Return the [X, Y] coordinate for the center point of the cell that contains the specified text.  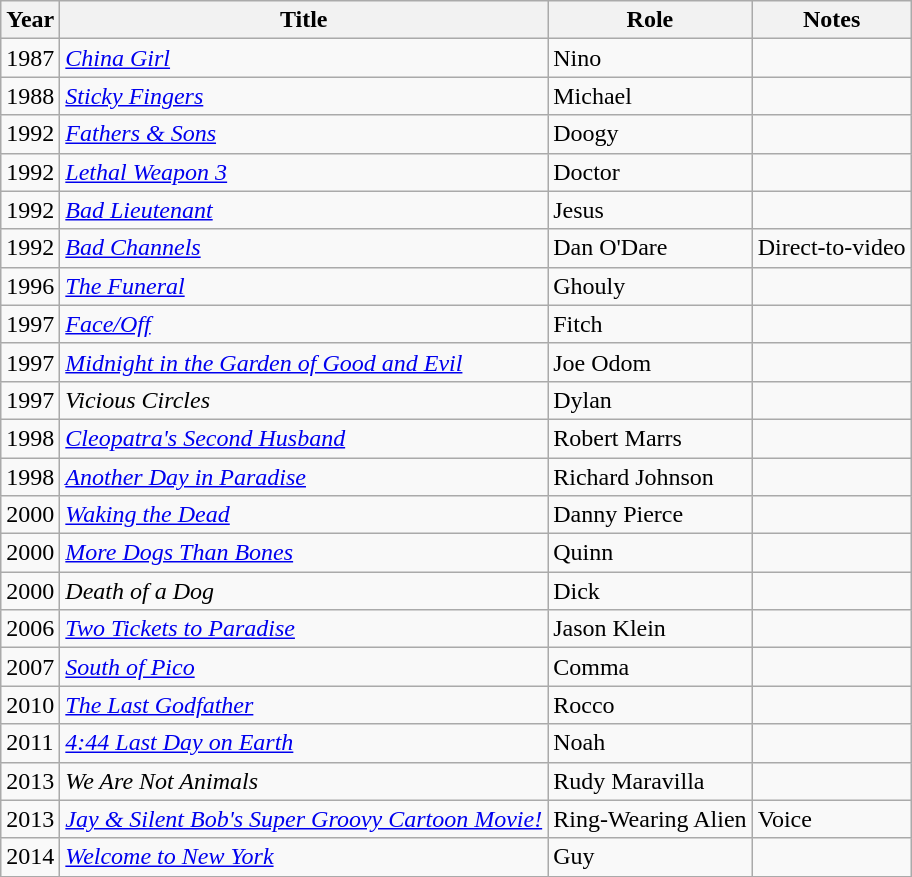
Jason Klein [650, 629]
Midnight in the Garden of Good and Evil [304, 362]
Death of a Dog [304, 591]
Ghouly [650, 286]
Doctor [650, 172]
Title [304, 20]
Another Day in Paradise [304, 477]
Waking the Dead [304, 515]
Dan O'Dare [650, 248]
Welcome to New York [304, 857]
Sticky Fingers [304, 96]
China Girl [304, 58]
Two Tickets to Paradise [304, 629]
Comma [650, 667]
Role [650, 20]
Richard Johnson [650, 477]
Dick [650, 591]
Fathers & Sons [304, 134]
Face/Off [304, 324]
Bad Lieutenant [304, 210]
Danny Pierce [650, 515]
The Last Godfather [304, 705]
Nino [650, 58]
2007 [30, 667]
1987 [30, 58]
Direct-to-video [832, 248]
More Dogs Than Bones [304, 553]
Robert Marrs [650, 438]
Rudy Maravilla [650, 781]
Joe Odom [650, 362]
Rocco [650, 705]
2006 [30, 629]
Lethal Weapon 3 [304, 172]
Noah [650, 743]
Jesus [650, 210]
1996 [30, 286]
1988 [30, 96]
Dylan [650, 400]
Cleopatra's Second Husband [304, 438]
Michael [650, 96]
Vicious Circles [304, 400]
Voice [832, 819]
The Funeral [304, 286]
Guy [650, 857]
4:44 Last Day on Earth [304, 743]
Year [30, 20]
Jay & Silent Bob's Super Groovy Cartoon Movie! [304, 819]
Notes [832, 20]
2014 [30, 857]
2011 [30, 743]
We Are Not Animals [304, 781]
Bad Channels [304, 248]
South of Pico [304, 667]
2010 [30, 705]
Doogy [650, 134]
Fitch [650, 324]
Ring-Wearing Alien [650, 819]
Quinn [650, 553]
